Search for the cell housing the specified text and yield its [x, y] center coordinate. 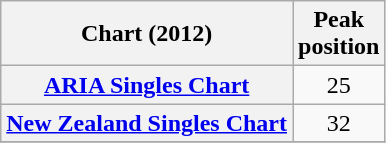
Peakposition [338, 34]
Chart (2012) [147, 34]
New Zealand Singles Chart [147, 123]
32 [338, 123]
ARIA Singles Chart [147, 85]
25 [338, 85]
